From the cell containing the given text, extract its center point as (x, y) coordinate. 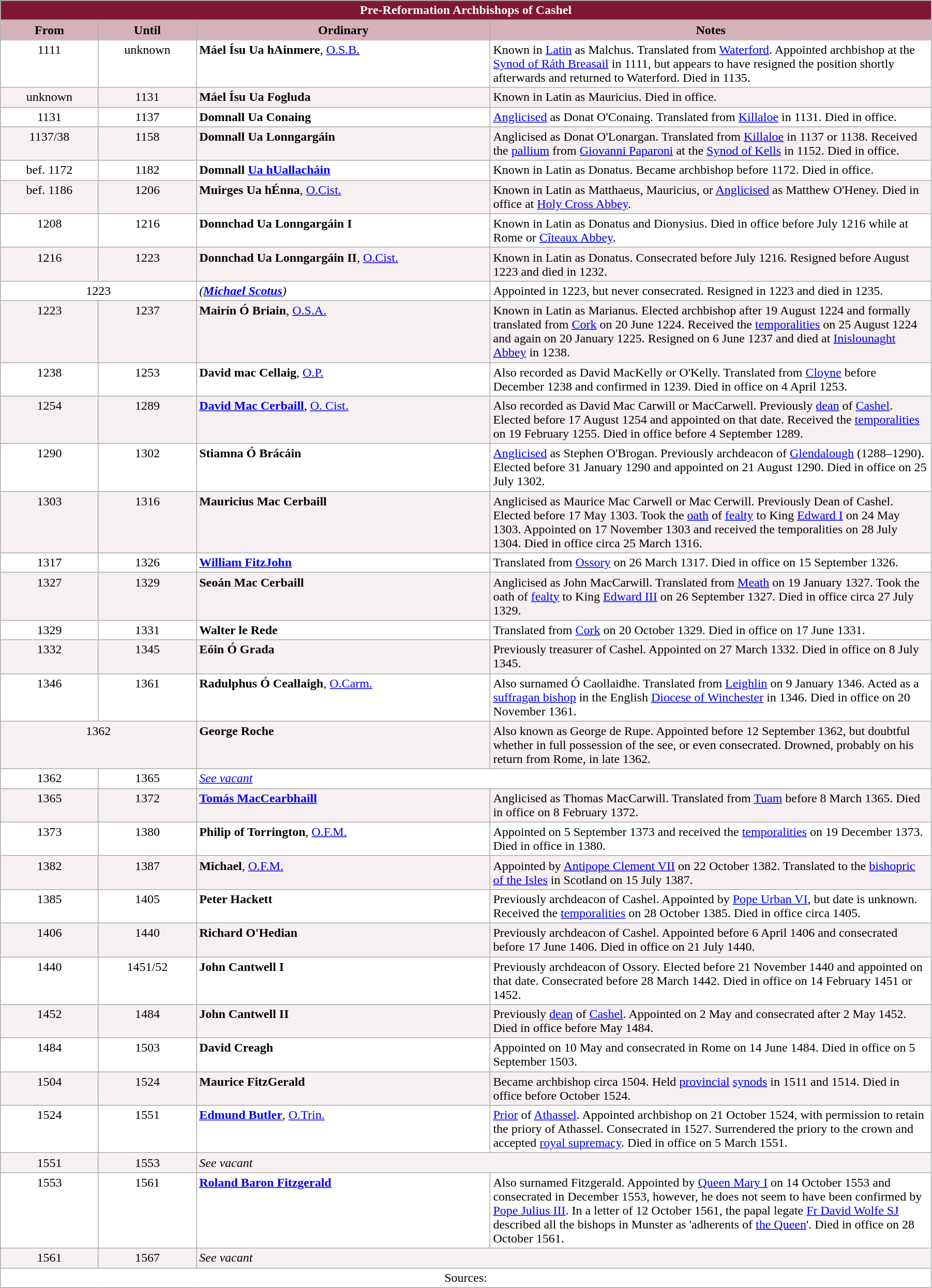
1387 (147, 872)
1567 (147, 1258)
Edmund Butler, O.Trin. (343, 1129)
Domnall Ua Lonngargáin (343, 144)
John Cantwell II (343, 1021)
1372 (147, 805)
Known in Latin as Mauricius. Died in office. (711, 97)
Philip of Torrington, O.F.M. (343, 839)
1373 (50, 839)
1206 (147, 197)
John Cantwell I (343, 981)
1254 (50, 420)
1345 (147, 657)
Appointed on 5 September 1373 and received the temporalities on 19 December 1373. Died in office in 1380. (711, 839)
1452 (50, 1021)
Seoán Mac Cerbaill (343, 596)
1504 (50, 1088)
Appointed by Antipope Clement VII on 22 October 1382. Translated to the bishopric of the Isles in Scotland on 15 July 1387. (711, 872)
Radulphus Ó Ceallaigh, O.Carm. (343, 697)
Donnchad Ua Lonngargáin II, O.Cist. (343, 264)
Translated from Ossory on 26 March 1317. Died in office on 15 September 1326. (711, 563)
1238 (50, 379)
George Roche (343, 745)
Eóin Ó Grada (343, 657)
Mairín Ó Briain, O.S.A. (343, 331)
Previously archdeacon of Cashel. Appointed before 6 April 1406 and consecrated before 17 June 1406. Died in office on 21 July 1440. (711, 939)
1289 (147, 420)
Anglicised as Thomas MacCarwill. Translated from Tuam before 8 March 1365. Died in office on 8 February 1372. (711, 805)
Peter Hackett (343, 906)
1385 (50, 906)
1316 (147, 522)
Maurice FitzGerald (343, 1088)
1346 (50, 697)
Also recorded as David MacKelly or O'Kelly. Translated from Cloyne before December 1238 and confirmed in 1239. Died in office on 4 April 1253. (711, 379)
1302 (147, 468)
William FitzJohn (343, 563)
bef. 1172 (50, 170)
Muirges Ua hÉnna, O.Cist. (343, 197)
Known in Latin as Donatus and Dionysius. Died in office before July 1216 while at Rome or Cîteaux Abbey. (711, 231)
1331 (147, 630)
Máel Ísu Ua hAinmere, O.S.B. (343, 64)
Mauricius Mac Cerbaill (343, 522)
1253 (147, 379)
bef. 1186 (50, 197)
1327 (50, 596)
1405 (147, 906)
Translated from Cork on 20 October 1329. Died in office on 17 June 1331. (711, 630)
1380 (147, 839)
Appointed in 1223, but never consecrated. Resigned in 1223 and died in 1235. (711, 291)
Previously dean of Cashel. Appointed on 2 May and consecrated after 2 May 1452. Died in office before May 1484. (711, 1021)
1361 (147, 697)
From (50, 30)
Known in Latin as Donatus. Became archbishop before 1172. Died in office. (711, 170)
Until (147, 30)
Notes (711, 30)
1137 (147, 117)
Sources: (466, 1278)
1137/38 (50, 144)
1332 (50, 657)
1290 (50, 468)
1326 (147, 563)
1158 (147, 144)
Stiamna Ó Brácáin (343, 468)
1208 (50, 231)
David Creagh (343, 1055)
Richard O'Hedian (343, 939)
1317 (50, 563)
Known in Latin as Matthaeus, Mauricius, or Anglicised as Matthew O'Heney. Died in office at Holy Cross Abbey. (711, 197)
Michael, O.F.M. (343, 872)
David Mac Cerbaill, O. Cist. (343, 420)
Pre-Reformation Archbishops of Cashel (466, 10)
(Michael Scotus) (343, 291)
Anglicised as Donat O'Conaing. Translated from Killaloe in 1131. Died in office. (711, 117)
1182 (147, 170)
Walter le Rede (343, 630)
1237 (147, 331)
Ordinary (343, 30)
1303 (50, 522)
1503 (147, 1055)
Appointed on 10 May and consecrated in Rome on 14 June 1484. Died in office on 5 September 1503. (711, 1055)
Domnall Ua hUallacháin (343, 170)
1406 (50, 939)
1451/52 (147, 981)
Roland Baron Fitzgerald (343, 1210)
Donnchad Ua Lonngargáin I (343, 231)
1111 (50, 64)
Previously treasurer of Cashel. Appointed on 27 March 1332. Died in office on 8 July 1345. (711, 657)
Known in Latin as Donatus. Consecrated before July 1216. Resigned before August 1223 and died in 1232. (711, 264)
Tomás MacCearbhaill (343, 805)
David mac Cellaig, O.P. (343, 379)
Became archbishop circa 1504. Held provincial synods in 1511 and 1514. Died in office before October 1524. (711, 1088)
Máel Ísu Ua Fogluda (343, 97)
Domnall Ua Conaing (343, 117)
1382 (50, 872)
